Capture the cell that displays the provided text and extract its [X, Y] central coordinate. 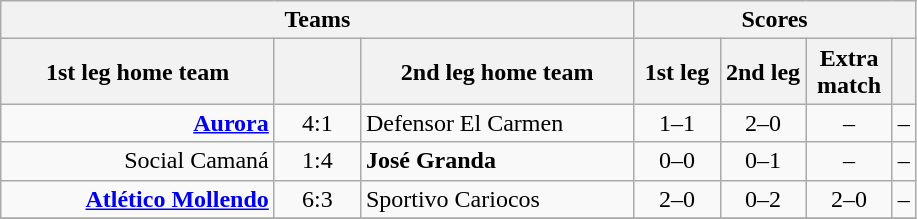
0–0 [677, 161]
Social Camaná [138, 161]
Defensor El Carmen [497, 123]
Extra match [849, 72]
1st leg [677, 72]
2nd leg home team [497, 72]
1:4 [317, 161]
Sportivo Cariocos [497, 199]
0–1 [763, 161]
1st leg home team [138, 72]
Teams [318, 20]
Aurora [138, 123]
1–1 [677, 123]
6:3 [317, 199]
0–2 [763, 199]
2nd leg [763, 72]
José Granda [497, 161]
Atlético Mollendo [138, 199]
Scores [774, 20]
4:1 [317, 123]
